Return the (x, y) coordinate for the center point of the cell that contains the specified text.  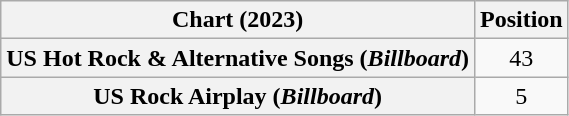
Position (521, 20)
43 (521, 58)
US Hot Rock & Alternative Songs (Billboard) (238, 58)
5 (521, 96)
US Rock Airplay (Billboard) (238, 96)
Chart (2023) (238, 20)
